For the text-containing cell, return its midpoint in (X, Y) coordinate format. 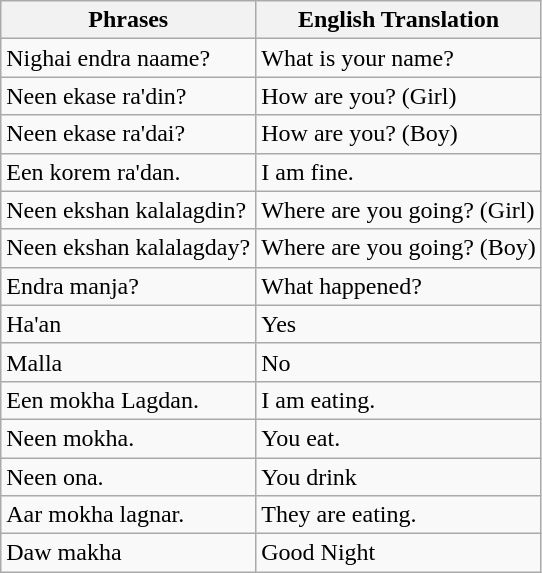
I am fine. (399, 172)
Neen mokha. (128, 438)
Een mokha Lagdan. (128, 400)
Aar mokha lagnar. (128, 515)
No (399, 362)
You eat. (399, 438)
You drink (399, 477)
Neen ekase ra'dai? (128, 134)
Endra manja? (128, 286)
English Translation (399, 20)
Phrases (128, 20)
Malla (128, 362)
Een korem ra'dan. (128, 172)
What happened? (399, 286)
Nighai endra naame? (128, 58)
How are you? (Girl) (399, 96)
Neen ekshan kalalagdin? (128, 210)
Daw makha (128, 553)
I am eating. (399, 400)
Neen ekshan kalalagday? (128, 248)
Where are you going? (Girl) (399, 210)
Neen ona. (128, 477)
Good Night (399, 553)
Neen ekase ra'din? (128, 96)
Ha'an (128, 324)
Yes (399, 324)
What is your name? (399, 58)
Where are you going? (Boy) (399, 248)
They are eating. (399, 515)
How are you? (Boy) (399, 134)
